Scan for the cell matching the given text and deliver its (X, Y) coordinate at center. 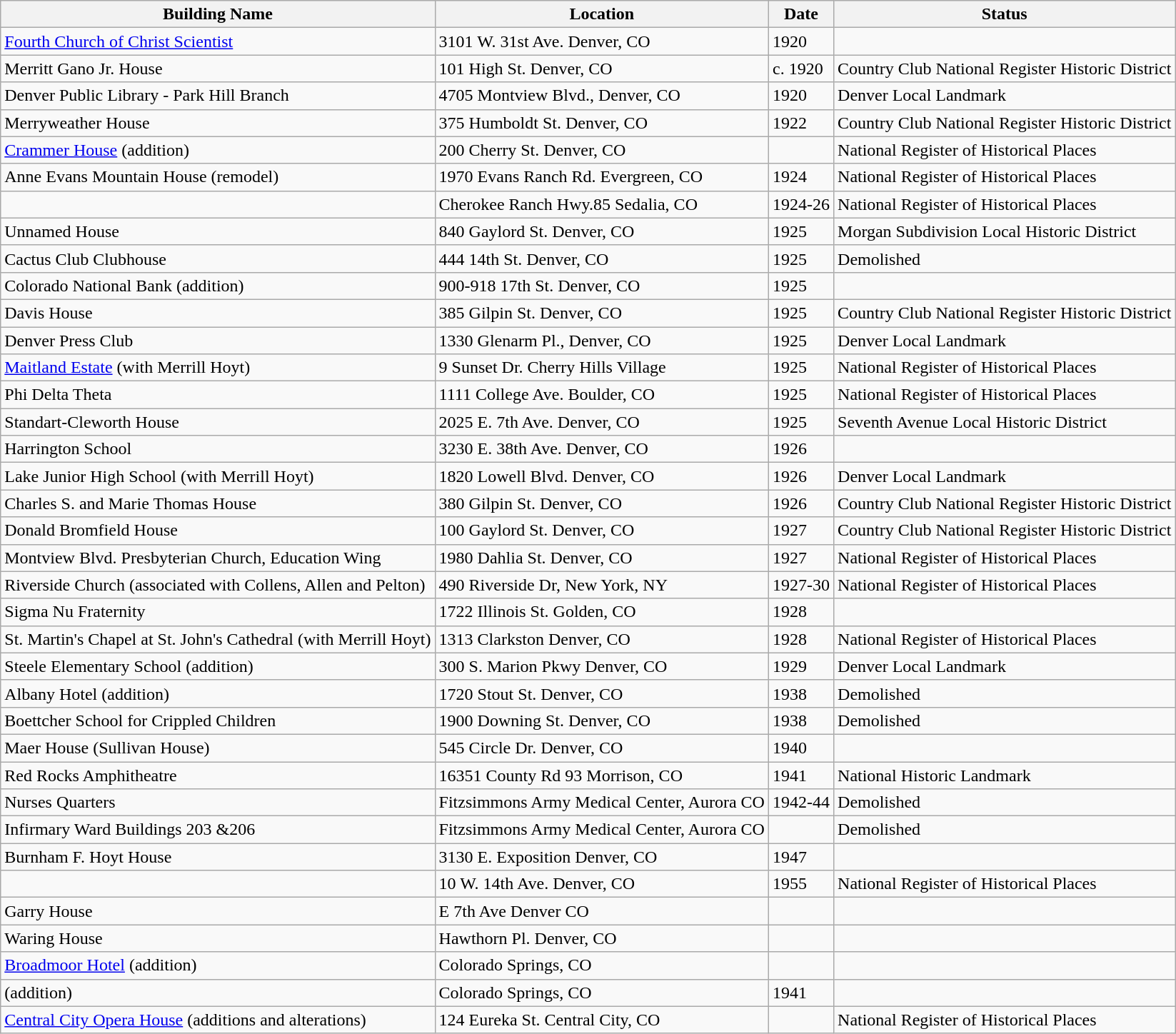
Cactus Club Clubhouse (218, 258)
1947 (801, 857)
Maer House (Sullivan House) (218, 748)
Burnham F. Hoyt House (218, 857)
10 W. 14th Ave. Denver, CO (601, 884)
3130 E. Exposition Denver, CO (601, 857)
1313 Clarkston Denver, CO (601, 639)
1820 Lowell Blvd. Denver, CO (601, 476)
Maitland Estate (with Merrill Hoyt) (218, 368)
2025 E. 7th Ave. Denver, CO (601, 422)
1929 (801, 666)
Albany Hotel (addition) (218, 693)
Cherokee Ranch Hwy.85 Sedalia, CO (601, 204)
9 Sunset Dr. Cherry Hills Village (601, 368)
124 Eureka St. Central City, CO (601, 1020)
300 S. Marion Pkwy Denver, CO (601, 666)
Phi Delta Theta (218, 395)
Status (1005, 14)
1900 Downing St. Denver, CO (601, 721)
c. 1920 (801, 69)
100 Gaylord St. Denver, CO (601, 531)
Central City Opera House (additions and alterations) (218, 1020)
St. Martin's Chapel at St. John's Cathedral (with Merrill Hoyt) (218, 639)
Hawthorn Pl. Denver, CO (601, 938)
Charles S. and Marie Thomas House (218, 503)
1942-44 (801, 803)
Standart-Cleworth House (218, 422)
3230 E. 38th Ave. Denver, CO (601, 449)
Date (801, 14)
1955 (801, 884)
900-918 17th St. Denver, CO (601, 286)
National Historic Landmark (1005, 775)
1927-30 (801, 585)
Denver Public Library - Park Hill Branch (218, 96)
1980 Dahlia St. Denver, CO (601, 558)
Sigma Nu Fraternity (218, 612)
Boettcher School for Crippled Children (218, 721)
Donald Bromfield House (218, 531)
375 Humboldt St. Denver, CO (601, 123)
1940 (801, 748)
Red Rocks Amphitheatre (218, 775)
Waring House (218, 938)
1924 (801, 177)
Davis House (218, 313)
E 7th Ave Denver CO (601, 911)
Steele Elementary School (addition) (218, 666)
Colorado National Bank (addition) (218, 286)
Montview Blvd. Presbyterian Church, Education Wing (218, 558)
840 Gaylord St. Denver, CO (601, 231)
380 Gilpin St. Denver, CO (601, 503)
Morgan Subdivision Local Historic District (1005, 231)
Broadmoor Hotel (addition) (218, 965)
3101 W. 31st Ave. Denver, CO (601, 41)
Garry House (218, 911)
Fourth Church of Christ Scientist (218, 41)
200 Cherry St. Denver, CO (601, 150)
Merryweather House (218, 123)
490 Riverside Dr, New York, NY (601, 585)
Building Name (218, 14)
Crammer House (addition) (218, 150)
1722 Illinois St. Golden, CO (601, 612)
101 High St. Denver, CO (601, 69)
Riverside Church (associated with Collens, Allen and Pelton) (218, 585)
1922 (801, 123)
Unnamed House (218, 231)
16351 County Rd 93 Morrison, CO (601, 775)
1330 Glenarm Pl., Denver, CO (601, 341)
(addition) (218, 993)
1970 Evans Ranch Rd. Evergreen, CO (601, 177)
Lake Junior High School (with Merrill Hoyt) (218, 476)
Seventh Avenue Local Historic District (1005, 422)
Denver Press Club (218, 341)
Infirmary Ward Buildings 203 &206 (218, 830)
Anne Evans Mountain House (remodel) (218, 177)
1720 Stout St. Denver, CO (601, 693)
Nurses Quarters (218, 803)
545 Circle Dr. Denver, CO (601, 748)
1924-26 (801, 204)
Harrington School (218, 449)
1111 College Ave. Boulder, CO (601, 395)
4705 Montview Blvd., Denver, CO (601, 96)
Location (601, 14)
Merritt Gano Jr. House (218, 69)
385 Gilpin St. Denver, CO (601, 313)
444 14th St. Denver, CO (601, 258)
